From the cell containing the given text, extract its center point as (x, y) coordinate. 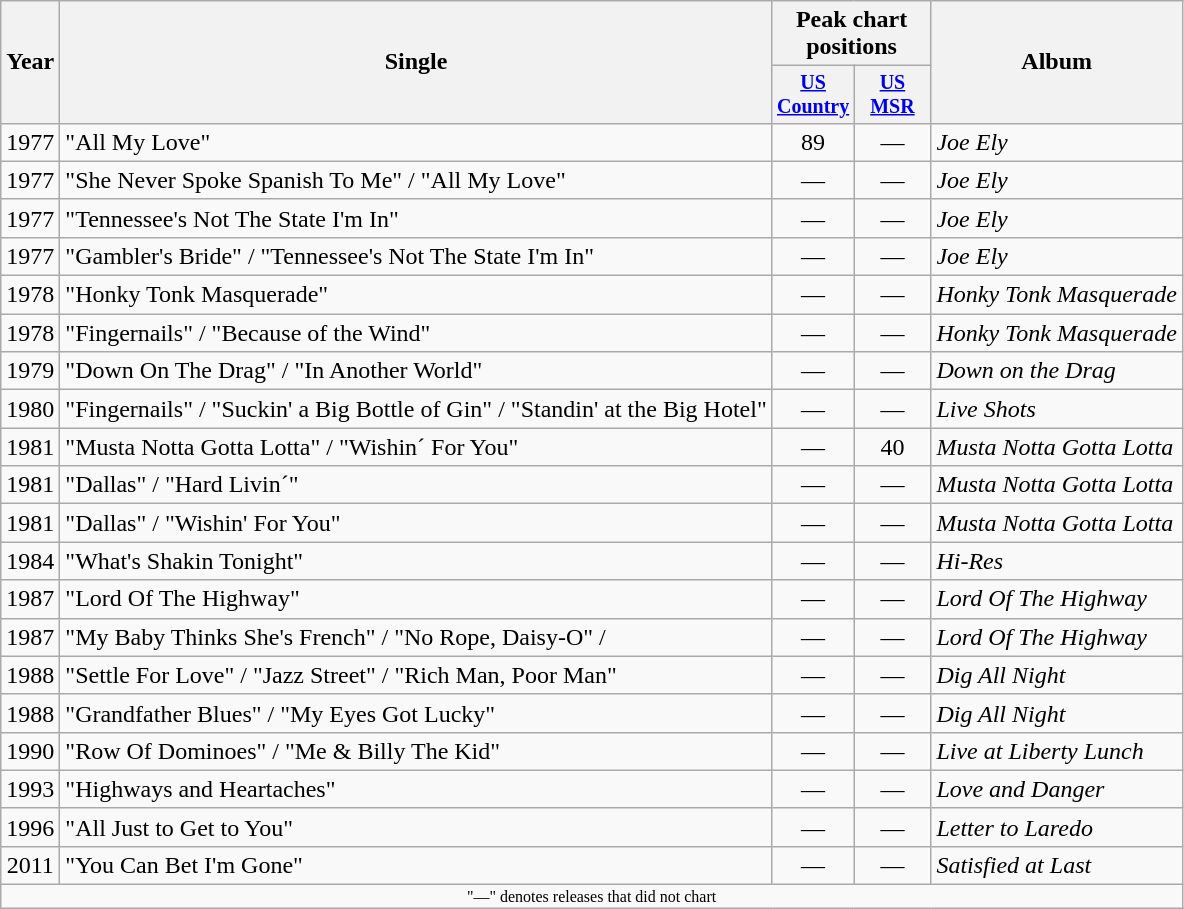
"Gambler's Bride" / "Tennessee's Not The State I'm In" (416, 256)
2011 (30, 865)
"Dallas" / "Wishin' For You" (416, 523)
Year (30, 62)
1990 (30, 751)
"Settle For Love" / "Jazz Street" / "Rich Man, Poor Man" (416, 675)
"Dallas" / "Hard Livin´" (416, 485)
Letter to Laredo (1056, 827)
"Fingernails" / "Because of the Wind" (416, 333)
1993 (30, 789)
40 (892, 447)
"Honky Tonk Masquerade" (416, 295)
"You Can Bet I'm Gone" (416, 865)
"Grandfather Blues" / "My Eyes Got Lucky" (416, 713)
1996 (30, 827)
US MSR (892, 94)
"What's Shakin Tonight" (416, 561)
Love and Danger (1056, 789)
"Musta Notta Gotta Lotta" / "Wishin´ For You" (416, 447)
"Highways and Heartaches" (416, 789)
"She Never Spoke Spanish To Me" / "All My Love" (416, 180)
Hi-Res (1056, 561)
"Row Of Dominoes" / "Me & Billy The Kid" (416, 751)
"Lord Of The Highway" (416, 599)
1984 (30, 561)
"Tennessee's Not The State I'm In" (416, 218)
"All Just to Get to You" (416, 827)
Peak chartpositions (852, 34)
"All My Love" (416, 142)
Down on the Drag (1056, 371)
1979 (30, 371)
"Down On The Drag" / "In Another World" (416, 371)
"My Baby Thinks She's French" / "No Rope, Daisy-O" / (416, 637)
Live at Liberty Lunch (1056, 751)
"—" denotes releases that did not chart (592, 897)
Satisfied at Last (1056, 865)
Album (1056, 62)
Single (416, 62)
US Country (813, 94)
1980 (30, 409)
Live Shots (1056, 409)
"Fingernails" / "Suckin' a Big Bottle of Gin" / "Standin' at the Big Hotel" (416, 409)
89 (813, 142)
